Return [X, Y] of the center of cell containing provided text 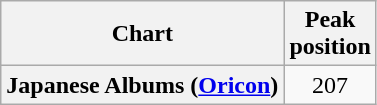
207 [330, 85]
Chart [142, 34]
Peakposition [330, 34]
Japanese Albums (Oricon) [142, 85]
